Return the [x, y] coordinate for the center point of the cell that contains the specified text.  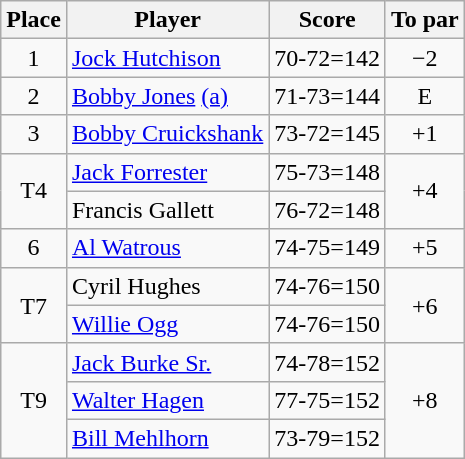
3 [34, 134]
75-73=148 [328, 172]
76-72=148 [328, 210]
71-73=144 [328, 96]
Cyril Hughes [167, 286]
Place [34, 20]
T9 [34, 400]
+1 [424, 134]
Jack Burke Sr. [167, 362]
74-78=152 [328, 362]
T7 [34, 305]
T4 [34, 191]
Al Watrous [167, 248]
Bill Mehlhorn [167, 438]
+6 [424, 305]
Willie Ogg [167, 324]
77-75=152 [328, 400]
Walter Hagen [167, 400]
74-75=149 [328, 248]
+4 [424, 191]
73-72=145 [328, 134]
To par [424, 20]
+5 [424, 248]
Player [167, 20]
Francis Gallett [167, 210]
2 [34, 96]
70-72=142 [328, 58]
Score [328, 20]
Jack Forrester [167, 172]
6 [34, 248]
E [424, 96]
73-79=152 [328, 438]
Bobby Jones (a) [167, 96]
1 [34, 58]
+8 [424, 400]
Bobby Cruickshank [167, 134]
Jock Hutchison [167, 58]
−2 [424, 58]
